Pinpoint the cell where the given text exists, returning its (X, Y) midpoint coordinate. 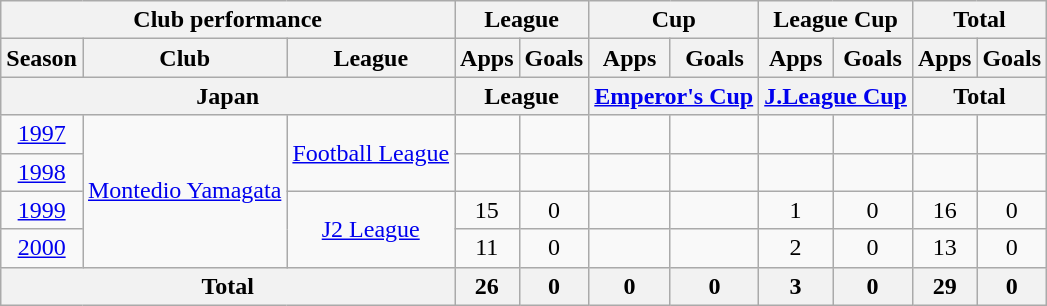
1998 (42, 172)
J2 League (371, 229)
2 (796, 248)
Season (42, 58)
2000 (42, 248)
1 (796, 210)
League Cup (836, 20)
3 (796, 286)
11 (487, 248)
Football League (371, 153)
15 (487, 210)
13 (944, 248)
Club (184, 58)
Emperor's Cup (674, 96)
26 (487, 286)
J.League Cup (836, 96)
Japan (228, 96)
Montedio Yamagata (184, 191)
16 (944, 210)
1997 (42, 134)
Club performance (228, 20)
Cup (674, 20)
1999 (42, 210)
29 (944, 286)
